Locate the cell with the specified text and output its (X, Y) center coordinate. 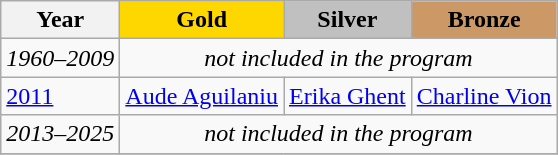
Gold (202, 20)
Silver (348, 20)
Charline Vion (484, 96)
Bronze (484, 20)
Year (60, 20)
Erika Ghent (348, 96)
1960–2009 (60, 58)
Aude Aguilaniu (202, 96)
2013–2025 (60, 134)
2011 (60, 96)
